Return [x, y] of the center of cell containing provided text 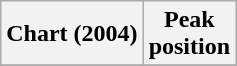
Chart (2004) [72, 34]
Peakposition [189, 34]
